Provide the (X, Y) coordinate of the cell's center where the given text is located.  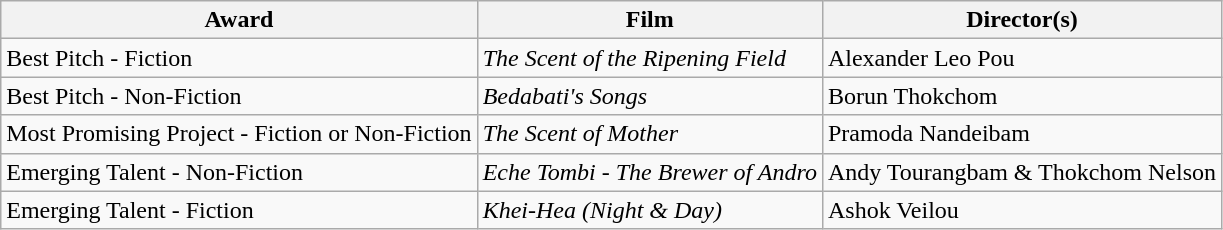
Award (239, 20)
Film (650, 20)
Khei-Hea (Night & Day) (650, 210)
Emerging Talent - Non-Fiction (239, 172)
Ashok Veilou (1022, 210)
Andy Tourangbam & Thokchom Nelson (1022, 172)
Bedabati's Songs (650, 96)
Most Promising Project - Fiction or Non-Fiction (239, 134)
Best Pitch - Non-Fiction (239, 96)
Pramoda Nandeibam (1022, 134)
Director(s) (1022, 20)
The Scent of Mother (650, 134)
Best Pitch - Fiction (239, 58)
The Scent of the Ripening Field (650, 58)
Borun Thokchom (1022, 96)
Emerging Talent - Fiction (239, 210)
Eche Tombi - The Brewer of Andro (650, 172)
Alexander Leo Pou (1022, 58)
